Provide the (x, y) coordinate of the cell's center where the given text is located.  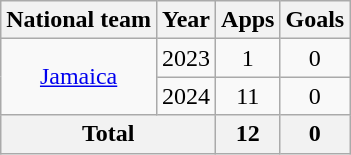
National team (79, 20)
1 (248, 58)
Jamaica (79, 77)
Total (108, 134)
2024 (186, 96)
12 (248, 134)
2023 (186, 58)
Year (186, 20)
Goals (315, 20)
Apps (248, 20)
11 (248, 96)
